Scan for the cell matching the given text and deliver its [x, y] coordinate at center. 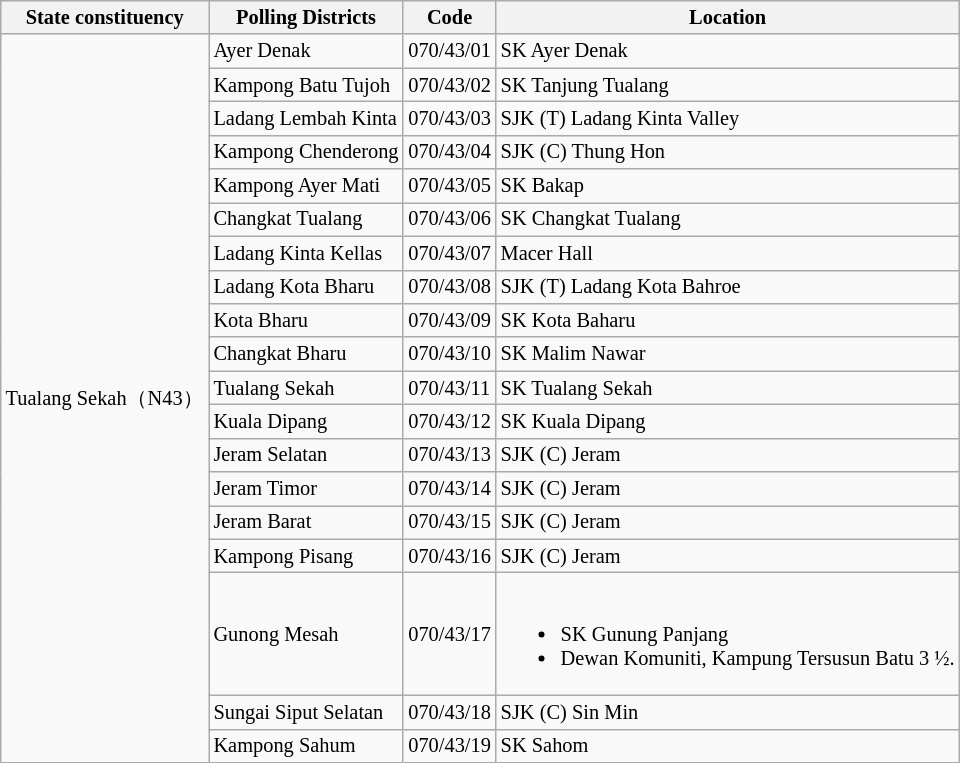
SK Malim Nawar [728, 354]
Location [728, 17]
SK Gunung PanjangDewan Komuniti, Kampung Tersusun Batu 3 ½. [728, 633]
070/43/04 [449, 152]
Kampong Sahum [306, 746]
SJK (C) Thung Hon [728, 152]
070/43/12 [449, 421]
Code [449, 17]
SK Changkat Tualang [728, 219]
SK Tualang Sekah [728, 388]
SJK (C) Sin Min [728, 712]
Kampong Chenderong [306, 152]
070/43/13 [449, 455]
Ladang Kota Bharu [306, 287]
Kuala Dipang [306, 421]
Jeram Timor [306, 489]
Ladang Lembah Kinta [306, 118]
070/43/05 [449, 186]
070/43/09 [449, 320]
SJK (T) Ladang Kinta Valley [728, 118]
Tualang Sekah（N43） [105, 398]
SK Kuala Dipang [728, 421]
Ayer Denak [306, 51]
Tualang Sekah [306, 388]
070/43/07 [449, 253]
070/43/02 [449, 85]
070/43/11 [449, 388]
Polling Districts [306, 17]
Kampong Ayer Mati [306, 186]
Kampong Pisang [306, 556]
070/43/17 [449, 633]
Macer Hall [728, 253]
070/43/08 [449, 287]
Jeram Selatan [306, 455]
Sungai Siput Selatan [306, 712]
SK Ayer Denak [728, 51]
Changkat Bharu [306, 354]
Jeram Barat [306, 522]
State constituency [105, 17]
070/43/03 [449, 118]
070/43/10 [449, 354]
070/43/19 [449, 746]
SK Tanjung Tualang [728, 85]
070/43/06 [449, 219]
070/43/01 [449, 51]
Kota Bharu [306, 320]
Changkat Tualang [306, 219]
SK Bakap [728, 186]
070/43/16 [449, 556]
SK Kota Baharu [728, 320]
SK Sahom [728, 746]
Gunong Mesah [306, 633]
SJK (T) Ladang Kota Bahroe [728, 287]
070/43/18 [449, 712]
070/43/15 [449, 522]
Ladang Kinta Kellas [306, 253]
Kampong Batu Tujoh [306, 85]
070/43/14 [449, 489]
